Detect which cell encompasses the target text, then output its [X, Y] center coordinate. 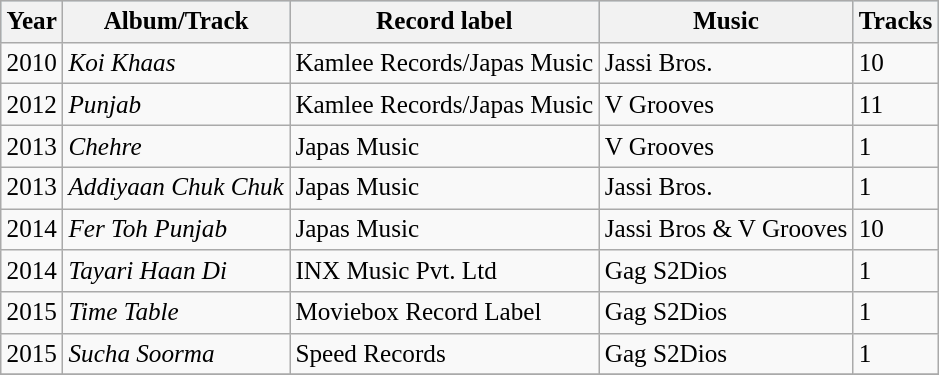
Chehre [176, 146]
2012 [32, 105]
Tayari Haan Di [176, 271]
Jassi Bros & V Grooves [726, 229]
Music [726, 22]
Sucha Soorma [176, 354]
Record label [444, 22]
Punjab [176, 105]
Album/Track [176, 22]
Time Table [176, 313]
INX Music Pvt. Ltd [444, 271]
Speed Records [444, 354]
Addiyaan Chuk Chuk [176, 188]
Fer Toh Punjab [176, 229]
Koi Khaas [176, 63]
2010 [32, 63]
Year [32, 22]
Tracks [896, 22]
Moviebox Record Label [444, 313]
11 [896, 105]
